Search for the cell housing the specified text and yield its (x, y) center coordinate. 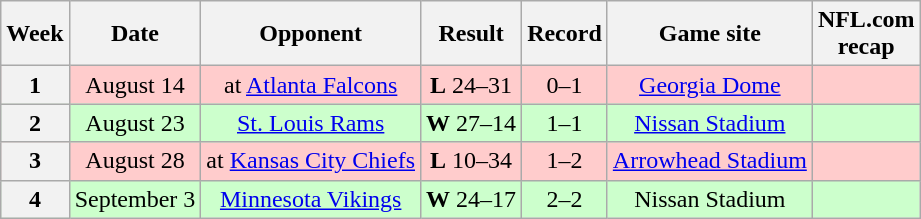
Game site (710, 34)
W 24–17 (472, 199)
4 (35, 199)
Opponent (311, 34)
Arrowhead Stadium (710, 161)
at Atlanta Falcons (311, 85)
1–2 (565, 161)
2 (35, 123)
Date (135, 34)
Result (472, 34)
L 10–34 (472, 161)
1 (35, 85)
St. Louis Rams (311, 123)
W 27–14 (472, 123)
August 28 (135, 161)
1–1 (565, 123)
at Kansas City Chiefs (311, 161)
3 (35, 161)
Record (565, 34)
NFL.comrecap (866, 34)
Georgia Dome (710, 85)
August 23 (135, 123)
September 3 (135, 199)
0–1 (565, 85)
2–2 (565, 199)
L 24–31 (472, 85)
Week (35, 34)
Minnesota Vikings (311, 199)
August 14 (135, 85)
